Identify which cell holds the provided text, then report its (x, y) central coordinate. 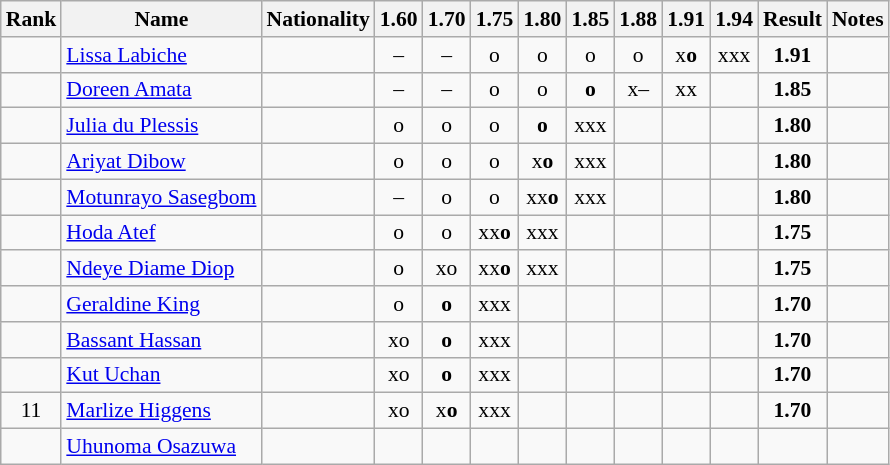
Ariyat Dibow (161, 162)
Name (161, 19)
xx (686, 90)
1.94 (734, 19)
x– (638, 90)
Lissa Labiche (161, 55)
11 (32, 411)
Rank (32, 19)
Motunrayo Sasegbom (161, 197)
Nationality (318, 19)
1.88 (638, 19)
Result (792, 19)
Notes (858, 19)
Geraldine King (161, 304)
Kut Uchan (161, 375)
Bassant Hassan (161, 340)
Julia du Plessis (161, 126)
Uhunoma Osazuwa (161, 447)
Ndeye Diame Diop (161, 269)
1.60 (399, 19)
Marlize Higgens (161, 411)
Doreen Amata (161, 90)
Hoda Atef (161, 233)
